Return the (X, Y) coordinate for the center point of the cell that contains the specified text.  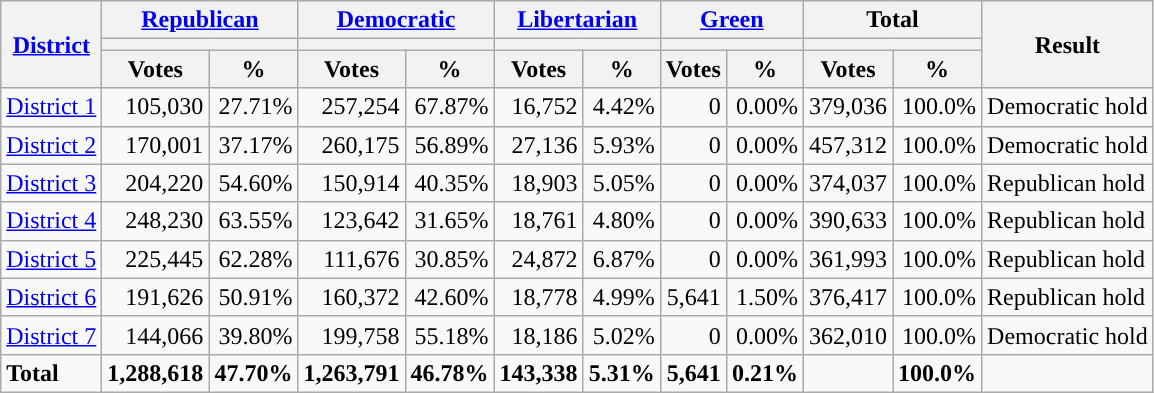
143,338 (538, 373)
27.71% (254, 107)
362,010 (848, 335)
5.93% (622, 145)
62.28% (254, 259)
67.87% (450, 107)
4.99% (622, 297)
47.70% (254, 373)
46.78% (450, 373)
50.91% (254, 297)
31.65% (450, 221)
390,633 (848, 221)
225,445 (156, 259)
374,037 (848, 183)
39.80% (254, 335)
Libertarian (577, 20)
District 2 (52, 145)
30.85% (450, 259)
18,761 (538, 221)
4.80% (622, 221)
1.50% (764, 297)
63.55% (254, 221)
16,752 (538, 107)
40.35% (450, 183)
18,778 (538, 297)
361,993 (848, 259)
56.89% (450, 145)
257,254 (352, 107)
376,417 (848, 297)
5.02% (622, 335)
4.42% (622, 107)
248,230 (156, 221)
18,903 (538, 183)
55.18% (450, 335)
191,626 (156, 297)
170,001 (156, 145)
Democratic (396, 20)
123,642 (352, 221)
105,030 (156, 107)
1,288,618 (156, 373)
150,914 (352, 183)
District (52, 44)
24,872 (538, 259)
27,136 (538, 145)
260,175 (352, 145)
379,036 (848, 107)
District 1 (52, 107)
199,758 (352, 335)
District 4 (52, 221)
42.60% (450, 297)
5.05% (622, 183)
18,186 (538, 335)
37.17% (254, 145)
457,312 (848, 145)
Result (1068, 44)
District 6 (52, 297)
54.60% (254, 183)
Green (732, 20)
160,372 (352, 297)
111,676 (352, 259)
District 3 (52, 183)
District 7 (52, 335)
0.21% (764, 373)
1,263,791 (352, 373)
5.31% (622, 373)
144,066 (156, 335)
6.87% (622, 259)
Republican (200, 20)
204,220 (156, 183)
District 5 (52, 259)
